Find where the given text appears and provide that cell's center as [x, y] coordinate. 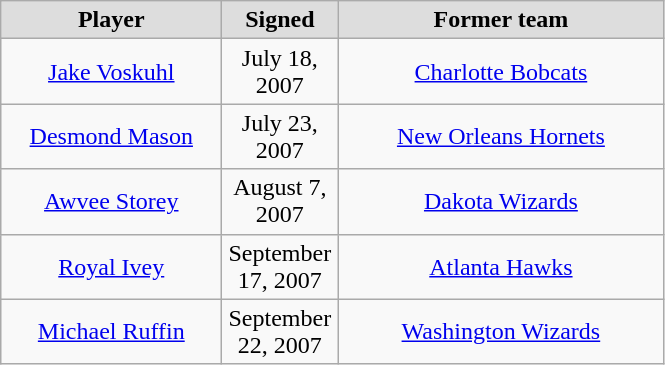
August 7, 2007 [280, 202]
Royal Ivey [112, 266]
September 22, 2007 [280, 332]
September 17, 2007 [280, 266]
Awvee Storey [112, 202]
Atlanta Hawks [501, 266]
July 18, 2007 [280, 72]
Washington Wizards [501, 332]
Dakota Wizards [501, 202]
July 23, 2007 [280, 136]
Desmond Mason [112, 136]
New Orleans Hornets [501, 136]
Former team [501, 20]
Jake Voskuhl [112, 72]
Charlotte Bobcats [501, 72]
Signed [280, 20]
Player [112, 20]
Michael Ruffin [112, 332]
